Determine the (X, Y) coordinate at the center of the cell enclosing the given text.  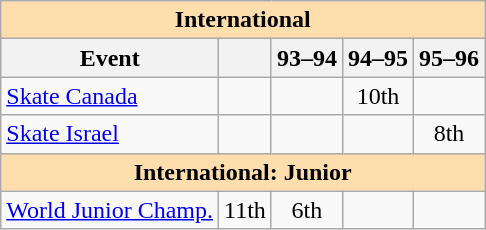
10th (378, 96)
International (243, 20)
World Junior Champ. (110, 210)
93–94 (306, 58)
Skate Israel (110, 134)
95–96 (450, 58)
Skate Canada (110, 96)
94–95 (378, 58)
Event (110, 58)
8th (450, 134)
International: Junior (243, 172)
11th (246, 210)
6th (306, 210)
